Detect which cell encompasses the target text, then output its [X, Y] center coordinate. 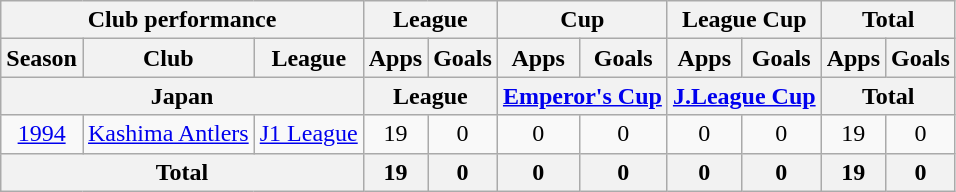
Club performance [182, 20]
J.League Cup [744, 96]
1994 [42, 134]
Season [42, 58]
J1 League [308, 134]
Japan [182, 96]
Cup [582, 20]
Club [168, 58]
Emperor's Cup [582, 96]
League Cup [744, 20]
Kashima Antlers [168, 134]
